For the text-containing cell, return its midpoint in (X, Y) coordinate format. 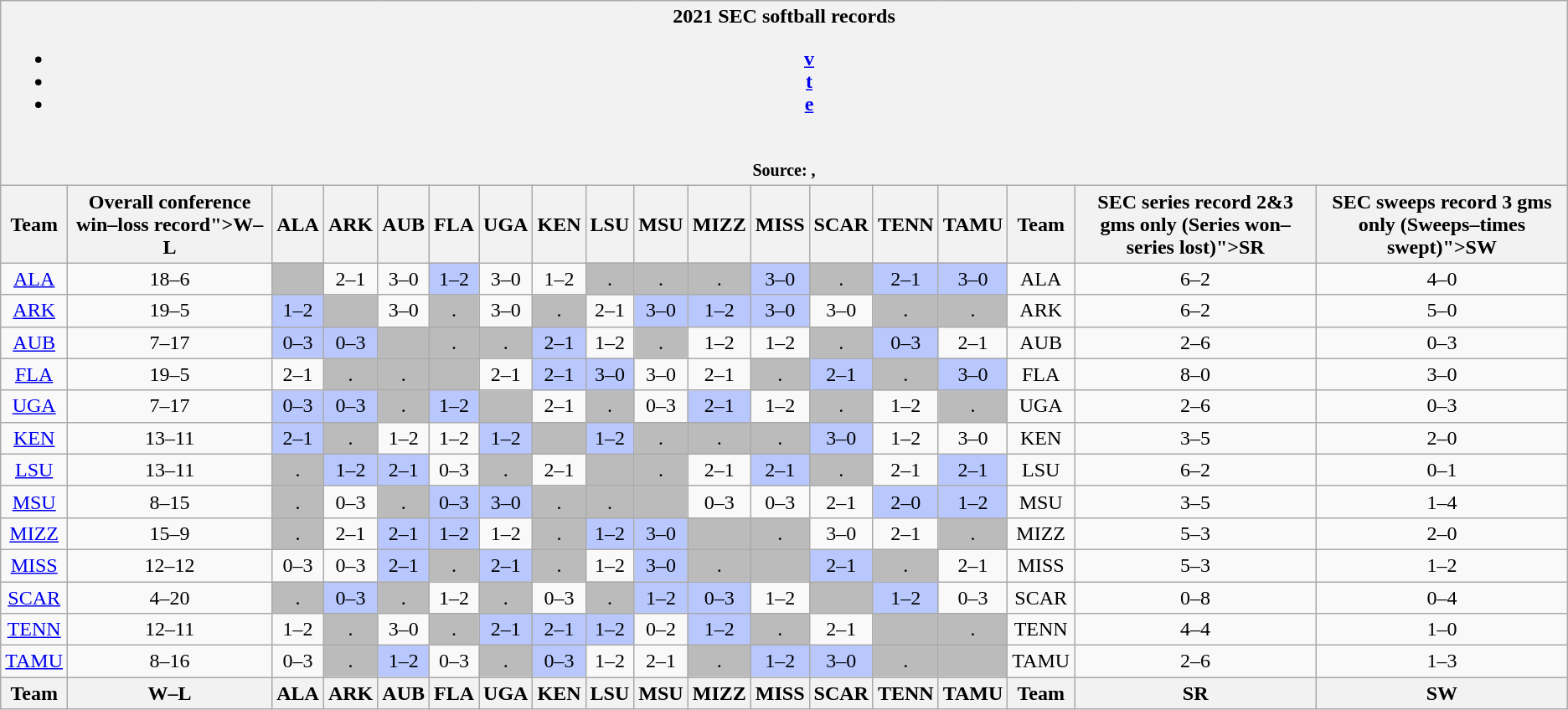
0–8 (1196, 597)
4–4 (1196, 630)
2021 SEC softball recordsvteSource: , (784, 94)
8–15 (170, 502)
4–20 (170, 597)
12–12 (170, 565)
18–6 (170, 279)
SEC series record 2&3 gms only (Series won–series lost)">SR (1196, 224)
8–0 (1196, 374)
0–4 (1442, 597)
1–0 (1442, 630)
1–4 (1442, 502)
8–16 (170, 661)
SEC sweeps record 3 gms only (Sweeps–times swept)">SW (1442, 224)
15–9 (170, 533)
12–11 (170, 630)
1–3 (1442, 661)
0–2 (661, 630)
W–L (170, 693)
SW (1442, 693)
0–1 (1442, 470)
Overall conference win–loss record">W–L (170, 224)
4–0 (1442, 279)
SR (1196, 693)
5–0 (1442, 311)
